Find where the given text appears and provide that cell's center as (x, y) coordinate. 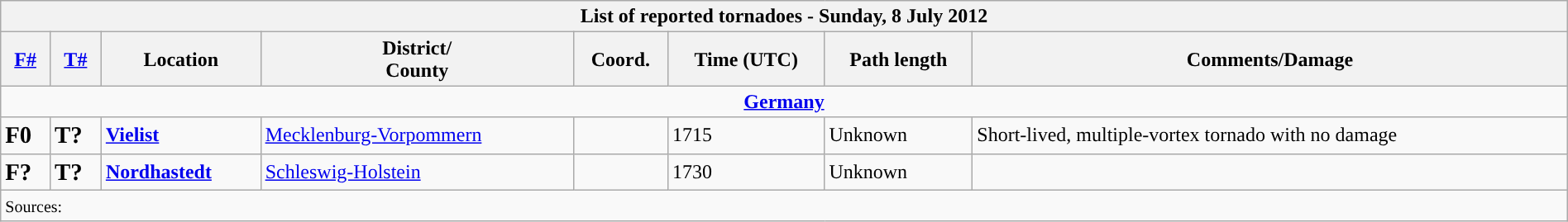
Path length (898, 59)
Time (UTC) (746, 59)
Nordhastedt (180, 172)
1715 (746, 135)
F0 (26, 135)
Sources: (784, 205)
Comments/Damage (1270, 59)
Coord. (620, 59)
Mecklenburg-Vorpommern (417, 135)
Germany (784, 102)
District/County (417, 59)
F# (26, 59)
List of reported tornadoes - Sunday, 8 July 2012 (784, 17)
Short-lived, multiple-vortex tornado with no damage (1270, 135)
T# (75, 59)
Location (180, 59)
F? (26, 172)
Vielist (180, 135)
Schleswig-Holstein (417, 172)
1730 (746, 172)
